Return [x, y] of the center of cell containing provided text 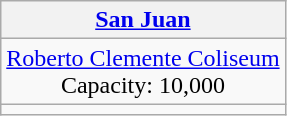
San Juan [143, 20]
Roberto Clemente ColiseumCapacity: 10,000 [143, 72]
